For the text-containing cell, return its midpoint in [x, y] coordinate format. 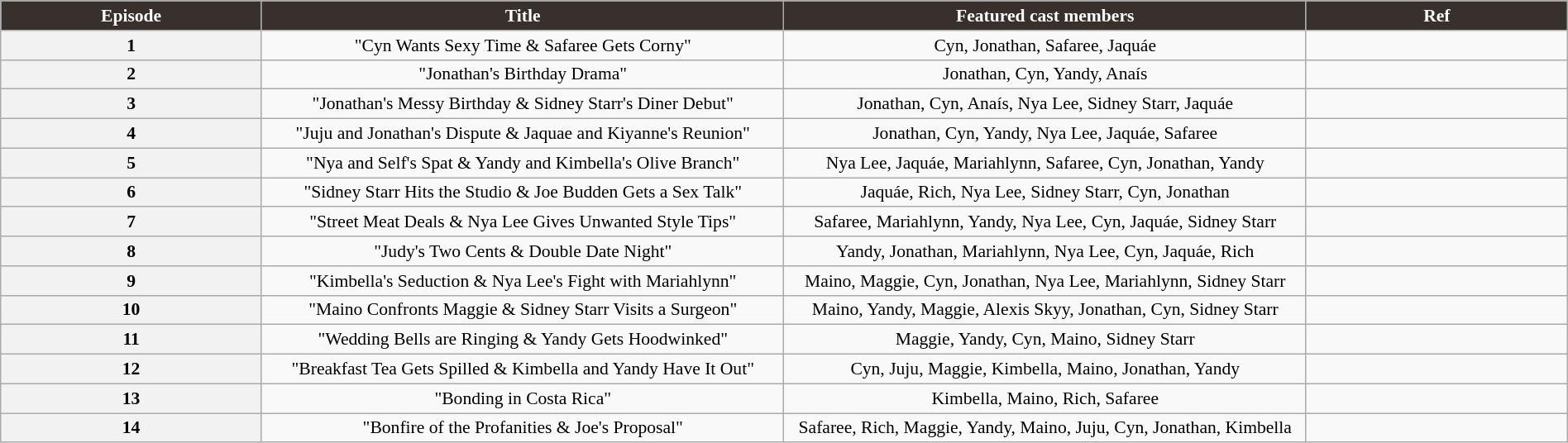
Maino, Maggie, Cyn, Jonathan, Nya Lee, Mariahlynn, Sidney Starr [1045, 281]
1 [131, 45]
12 [131, 369]
"Cyn Wants Sexy Time & Safaree Gets Corny" [523, 45]
"Bonding in Costa Rica" [523, 398]
"Maino Confronts Maggie & Sidney Starr Visits a Surgeon" [523, 310]
"Jonathan's Birthday Drama" [523, 74]
"Juju and Jonathan's Dispute & Jaquae and Kiyanne's Reunion" [523, 134]
"Sidney Starr Hits the Studio & Joe Budden Gets a Sex Talk" [523, 193]
Maggie, Yandy, Cyn, Maino, Sidney Starr [1045, 340]
Nya Lee, Jaquáe, Mariahlynn, Safaree, Cyn, Jonathan, Yandy [1045, 163]
Jonathan, Cyn, Yandy, Anaís [1045, 74]
11 [131, 340]
Safaree, Mariahlynn, Yandy, Nya Lee, Cyn, Jaquáe, Sidney Starr [1045, 222]
14 [131, 428]
"Breakfast Tea Gets Spilled & Kimbella and Yandy Have It Out" [523, 369]
Jonathan, Cyn, Anaís, Nya Lee, Sidney Starr, Jaquáe [1045, 104]
Yandy, Jonathan, Mariahlynn, Nya Lee, Cyn, Jaquáe, Rich [1045, 251]
"Wedding Bells are Ringing & Yandy Gets Hoodwinked" [523, 340]
Jonathan, Cyn, Yandy, Nya Lee, Jaquáe, Safaree [1045, 134]
"Judy's Two Cents & Double Date Night" [523, 251]
7 [131, 222]
"Nya and Self's Spat & Yandy and Kimbella's Olive Branch" [523, 163]
Featured cast members [1045, 16]
Safaree, Rich, Maggie, Yandy, Maino, Juju, Cyn, Jonathan, Kimbella [1045, 428]
3 [131, 104]
Cyn, Jonathan, Safaree, Jaquáe [1045, 45]
Episode [131, 16]
9 [131, 281]
10 [131, 310]
8 [131, 251]
2 [131, 74]
"Jonathan's Messy Birthday & Sidney Starr's Diner Debut" [523, 104]
Jaquáe, Rich, Nya Lee, Sidney Starr, Cyn, Jonathan [1045, 193]
6 [131, 193]
4 [131, 134]
Maino, Yandy, Maggie, Alexis Skyy, Jonathan, Cyn, Sidney Starr [1045, 310]
5 [131, 163]
"Bonfire of the Profanities & Joe's Proposal" [523, 428]
"Kimbella's Seduction & Nya Lee's Fight with Mariahlynn" [523, 281]
"Street Meat Deals & Nya Lee Gives Unwanted Style Tips" [523, 222]
13 [131, 398]
Ref [1437, 16]
Title [523, 16]
Kimbella, Maino, Rich, Safaree [1045, 398]
Cyn, Juju, Maggie, Kimbella, Maino, Jonathan, Yandy [1045, 369]
